Identify which cell holds the provided text, then report its (x, y) central coordinate. 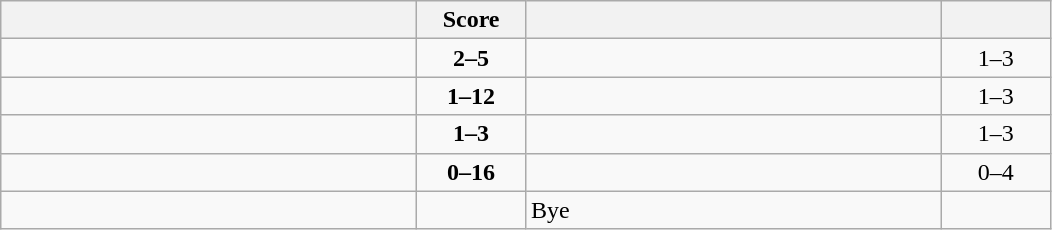
2–5 (472, 58)
0–16 (472, 172)
Score (472, 20)
1–12 (472, 96)
Bye (733, 210)
0–4 (996, 172)
